Provide the [X, Y] coordinate of the cell's center where the given text is located.  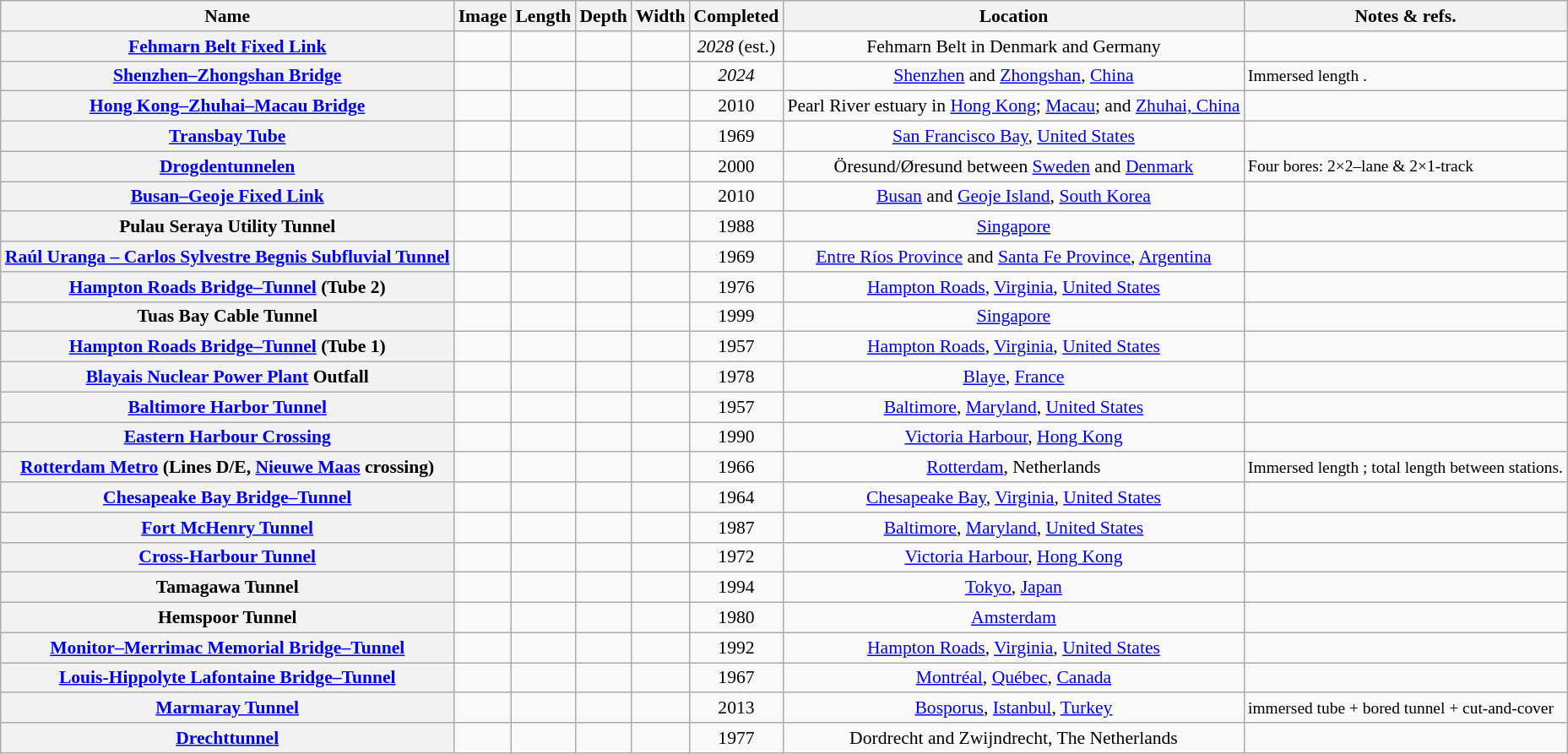
Montréal, Québec, Canada [1013, 678]
Image [483, 16]
Öresund/Øresund between Sweden and Denmark [1013, 166]
1980 [736, 618]
Chesapeake Bay Bridge–Tunnel [228, 497]
Fehmarn Belt in Denmark and Germany [1013, 46]
Drechttunnel [228, 738]
1992 [736, 648]
Cross-Harbour Tunnel [228, 557]
Shenzhen–Zhongshan Bridge [228, 76]
Transbay Tube [228, 137]
1966 [736, 468]
Pearl River estuary in Hong Kong; Macau; and Zhuhai, China [1013, 106]
Hampton Roads Bridge–Tunnel (Tube 2) [228, 287]
Blaye, France [1013, 377]
Fehmarn Belt Fixed Link [228, 46]
Length [543, 16]
Depth [603, 16]
immersed tube + bored tunnel + cut-and-cover [1405, 708]
2024 [736, 76]
2028 (est.) [736, 46]
Monitor–Merrimac Memorial Bridge–Tunnel [228, 648]
1978 [736, 377]
Marmaray Tunnel [228, 708]
Completed [736, 16]
Name [228, 16]
Fort McHenry Tunnel [228, 528]
1999 [736, 317]
Pulau Seraya Utility Tunnel [228, 227]
Chesapeake Bay, Virginia, United States [1013, 497]
Eastern Harbour Crossing [228, 437]
Hemspoor Tunnel [228, 618]
2000 [736, 166]
Rotterdam Metro (Lines D/E, Nieuwe Maas crossing) [228, 468]
Baltimore Harbor Tunnel [228, 407]
1976 [736, 287]
Tamagawa Tunnel [228, 588]
Location [1013, 16]
Dordrecht and Zwijndrecht, The Netherlands [1013, 738]
Tuas Bay Cable Tunnel [228, 317]
2013 [736, 708]
Notes & refs. [1405, 16]
Rotterdam, Netherlands [1013, 468]
Width [660, 16]
Louis-Hippolyte Lafontaine Bridge–Tunnel [228, 678]
Blayais Nuclear Power Plant Outfall [228, 377]
Four bores: 2×2–lane & 2×1-track [1405, 166]
Immersed length . [1405, 76]
1967 [736, 678]
Amsterdam [1013, 618]
Busan–Geoje Fixed Link [228, 197]
Hong Kong–Zhuhai–Macau Bridge [228, 106]
1994 [736, 588]
1987 [736, 528]
1964 [736, 497]
Entre Ríos Province and Santa Fe Province, Argentina [1013, 257]
1972 [736, 557]
Immersed length ; total length between stations. [1405, 468]
1977 [736, 738]
1990 [736, 437]
Drogdentunnelen [228, 166]
Busan and Geoje Island, South Korea [1013, 197]
Bosporus, Istanbul, Turkey [1013, 708]
Raúl Uranga – Carlos Sylvestre Begnis Subfluvial Tunnel [228, 257]
1988 [736, 227]
San Francisco Bay, United States [1013, 137]
Tokyo, Japan [1013, 588]
Hampton Roads Bridge–Tunnel (Tube 1) [228, 347]
Shenzhen and Zhongshan, China [1013, 76]
